Search for the cell housing the specified text and yield its (x, y) center coordinate. 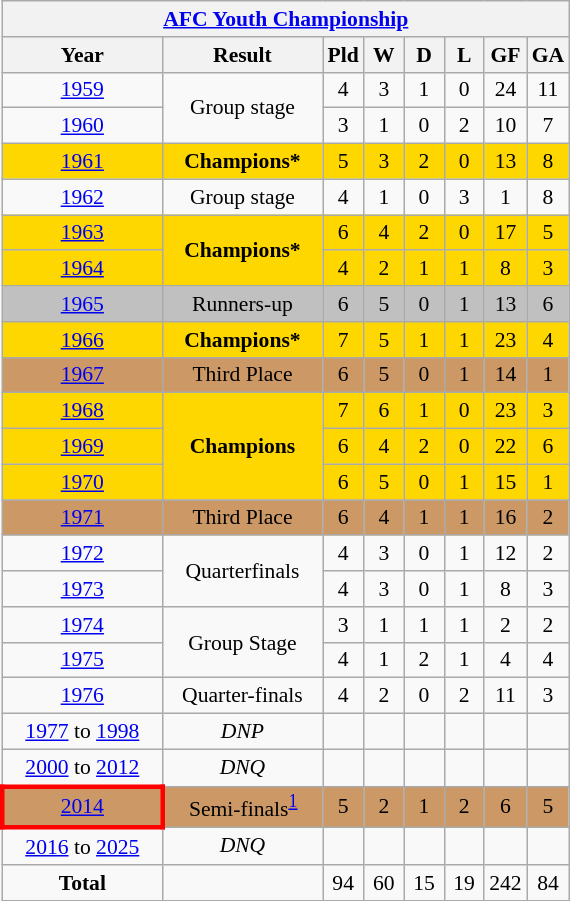
1963 (82, 233)
Year (82, 55)
17 (506, 233)
1960 (82, 126)
94 (342, 883)
1965 (82, 304)
1971 (82, 518)
2014 (82, 806)
1974 (82, 625)
1972 (82, 554)
D (424, 55)
1968 (82, 411)
1975 (82, 660)
1962 (82, 197)
Result (242, 55)
Group Stage (242, 642)
Champions (242, 446)
Semi-finals1 (242, 806)
AFC Youth Championship (286, 19)
Pld (342, 55)
2016 to 2025 (82, 846)
GF (506, 55)
2000 to 2012 (82, 768)
1961 (82, 162)
1969 (82, 447)
Quarterfinals (242, 572)
1973 (82, 589)
GA (548, 55)
1966 (82, 340)
22 (506, 447)
Quarter-finals (242, 696)
L (464, 55)
Total (82, 883)
1970 (82, 482)
1959 (82, 90)
12 (506, 554)
24 (506, 90)
14 (506, 375)
Runners-up (242, 304)
242 (506, 883)
60 (384, 883)
1964 (82, 269)
10 (506, 126)
19 (464, 883)
84 (548, 883)
1977 to 1998 (82, 732)
1976 (82, 696)
W (384, 55)
1967 (82, 375)
16 (506, 518)
DNP (242, 732)
